Scan for the cell matching the given text and deliver its [x, y] coordinate at center. 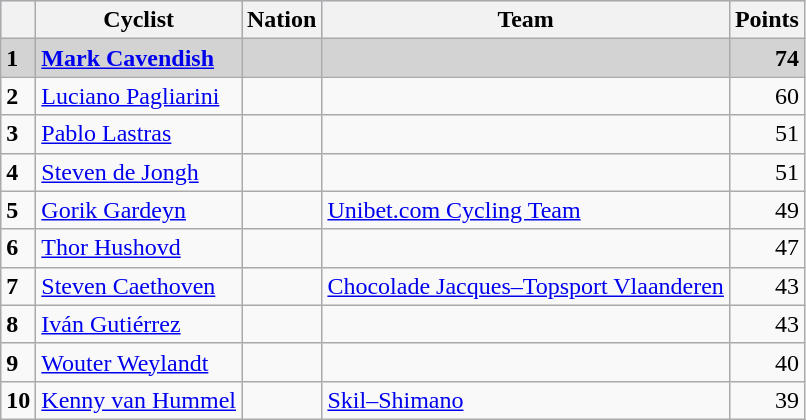
Unibet.com Cycling Team [526, 210]
Thor Hushovd [139, 248]
Points [766, 20]
Nation [282, 20]
40 [766, 362]
3 [18, 134]
49 [766, 210]
Steven de Jongh [139, 172]
Mark Cavendish [139, 58]
5 [18, 210]
74 [766, 58]
Kenny van Hummel [139, 400]
2 [18, 96]
Chocolade Jacques–Topsport Vlaanderen [526, 286]
6 [18, 248]
Team [526, 20]
10 [18, 400]
1 [18, 58]
Gorik Gardeyn [139, 210]
8 [18, 324]
Skil–Shimano [526, 400]
47 [766, 248]
Pablo Lastras [139, 134]
9 [18, 362]
Steven Caethoven [139, 286]
Iván Gutiérrez [139, 324]
7 [18, 286]
Luciano Pagliarini [139, 96]
4 [18, 172]
39 [766, 400]
Cyclist [139, 20]
60 [766, 96]
Wouter Weylandt [139, 362]
